Return [x, y] of the center of cell containing provided text 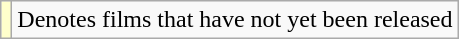
Denotes films that have not yet been released [235, 20]
